Locate the cell with the specified text and output its (x, y) center coordinate. 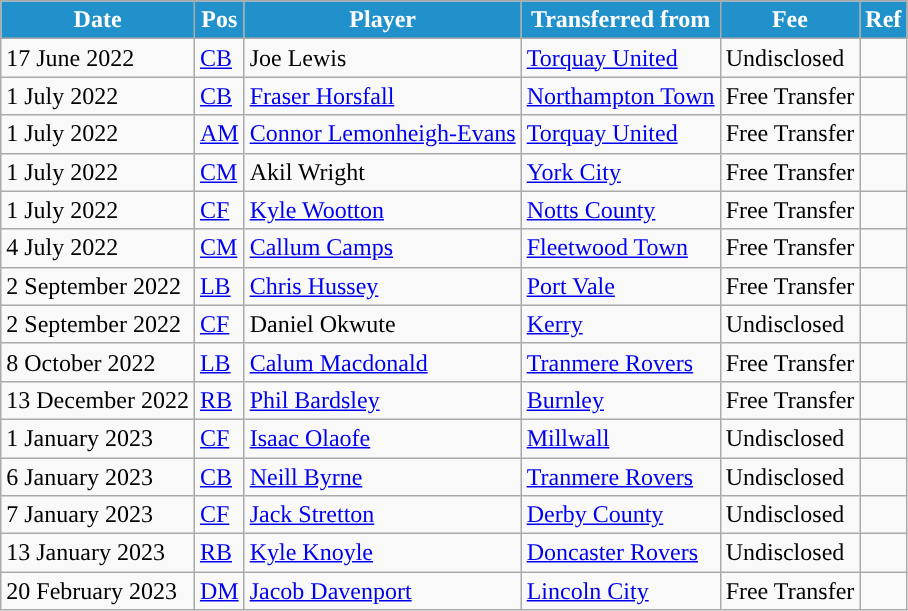
Neill Byrne (382, 477)
Player (382, 20)
Fleetwood Town (620, 248)
York City (620, 172)
Kyle Knoyle (382, 553)
Joe Lewis (382, 58)
Burnley (620, 400)
6 January 2023 (98, 477)
Phil Bardsley (382, 400)
Callum Camps (382, 248)
Northampton Town (620, 96)
4 July 2022 (98, 248)
13 December 2022 (98, 400)
7 January 2023 (98, 515)
1 January 2023 (98, 438)
Daniel Okwute (382, 324)
Jack Stretton (382, 515)
AM (219, 134)
Doncaster Rovers (620, 553)
Fraser Horsfall (382, 96)
Chris Hussey (382, 286)
8 October 2022 (98, 362)
Transferred from (620, 20)
Kerry (620, 324)
DM (219, 591)
Fee (790, 20)
Connor Lemonheigh-Evans (382, 134)
Derby County (620, 515)
Calum Macdonald (382, 362)
Millwall (620, 438)
Pos (219, 20)
Kyle Wootton (382, 210)
Akil Wright (382, 172)
13 January 2023 (98, 553)
Port Vale (620, 286)
Notts County (620, 210)
Isaac Olaofe (382, 438)
17 June 2022 (98, 58)
Ref (884, 20)
Date (98, 20)
Lincoln City (620, 591)
Jacob Davenport (382, 591)
20 February 2023 (98, 591)
